Detect which cell encompasses the target text, then output its (X, Y) center coordinate. 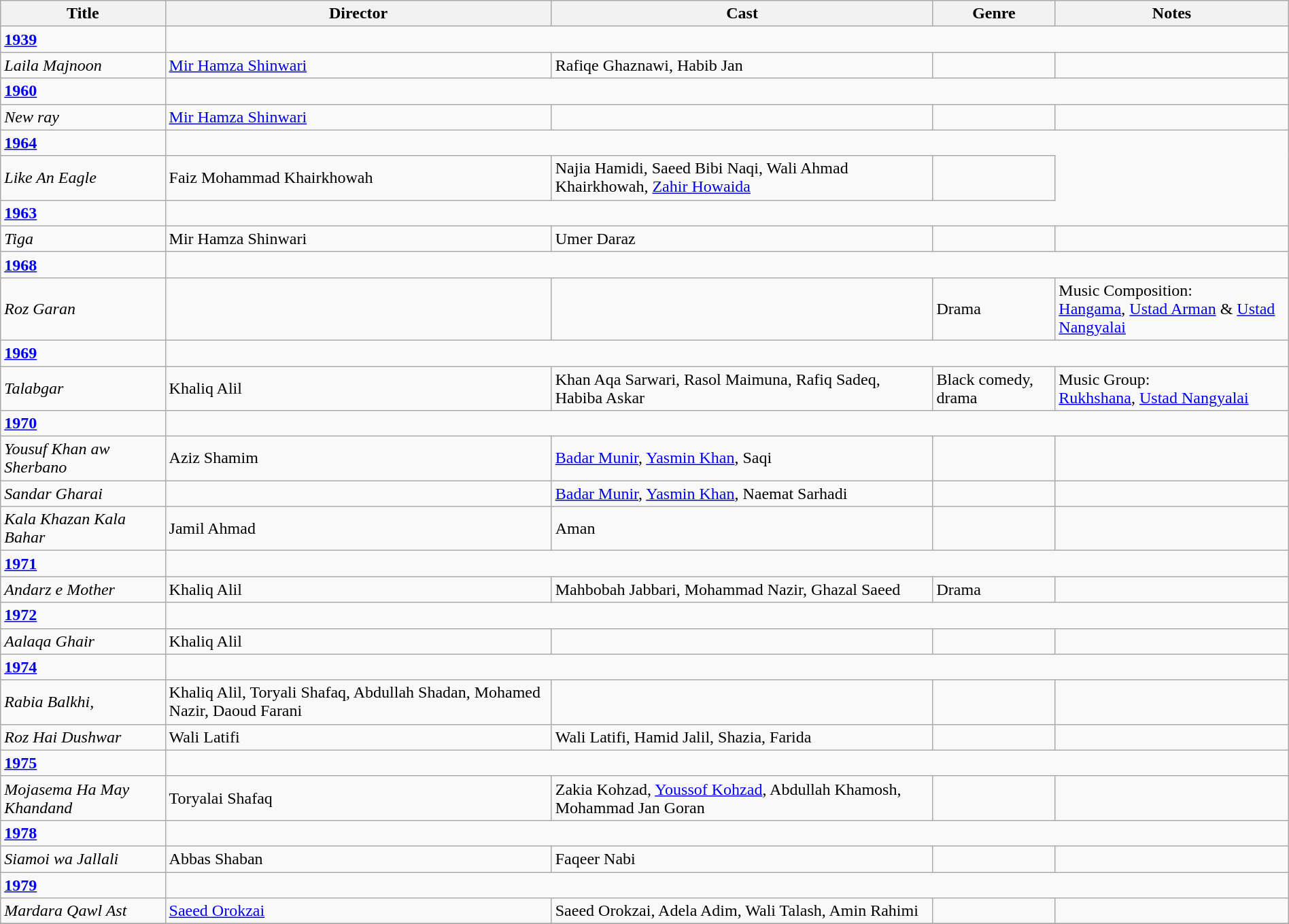
Tiga (83, 239)
Khaliq Alil, Toryali Shafaq, Abdullah Shadan, Mohamed Nazir, Daoud Farani (358, 702)
Badar Munir, Yasmin Khan, Saqi (742, 458)
Zakia Kohzad, Youssof Kohzad, Abdullah Khamosh, Mohammad Jan Goran (742, 798)
1978 (83, 833)
1975 (83, 763)
Cast (742, 14)
Like An Eagle (83, 178)
Music Composition:Hangama, Ustad Arman & Ustad Nangyalai (1172, 309)
Saeed Orokzai, Adela Adim, Wali Talash, Amin Rahimi (742, 911)
Wali Latifi (358, 737)
Kala Khazan Kala Bahar (83, 529)
1939 (83, 39)
Aman (742, 529)
Mardara Qawl Ast (83, 911)
Sandar Gharai (83, 494)
Mahbobah Jabbari, Mohammad Nazir, Ghazal Saeed (742, 589)
1979 (83, 885)
Laila Majnoon (83, 65)
1968 (83, 264)
Andarz e Mother (83, 589)
Black comedy, drama (994, 388)
1960 (83, 91)
Rabia Balkhi, (83, 702)
1970 (83, 424)
Roz Hai Dushwar (83, 737)
1964 (83, 143)
Roz Garan (83, 309)
Khan Aqa Sarwari, Rasol Maimuna, Rafiq Sadeq, Habiba Askar (742, 388)
Aalaqa Ghair (83, 641)
Director (358, 14)
Umer Daraz (742, 239)
Notes (1172, 14)
1971 (83, 564)
New ray (83, 117)
Najia Hamidi, Saeed Bibi Naqi, Wali Ahmad Khairkhowah, Zahir Howaida (742, 178)
1974 (83, 667)
Talabgar (83, 388)
Wali Latifi, Hamid Jalil, Shazia, Farida (742, 737)
1972 (83, 615)
Music Group:Rukhshana, Ustad Nangyalai (1172, 388)
1963 (83, 213)
Yousuf Khan aw Sherbano (83, 458)
Toryalai Shafaq (358, 798)
Abbas Shaban (358, 859)
Jamil Ahmad (358, 529)
Genre (994, 14)
Siamoi wa Jallali (83, 859)
Badar Munir, Yasmin Khan, Naemat Sarhadi (742, 494)
Aziz Shamim (358, 458)
1969 (83, 353)
Mojasema Ha May Khandand (83, 798)
Title (83, 14)
Saeed Orokzai (358, 911)
Faqeer Nabi (742, 859)
Rafiqe Ghaznawi, Habib Jan (742, 65)
Faiz Mohammad Khairkhowah (358, 178)
